Detect which cell encompasses the target text, then output its [X, Y] center coordinate. 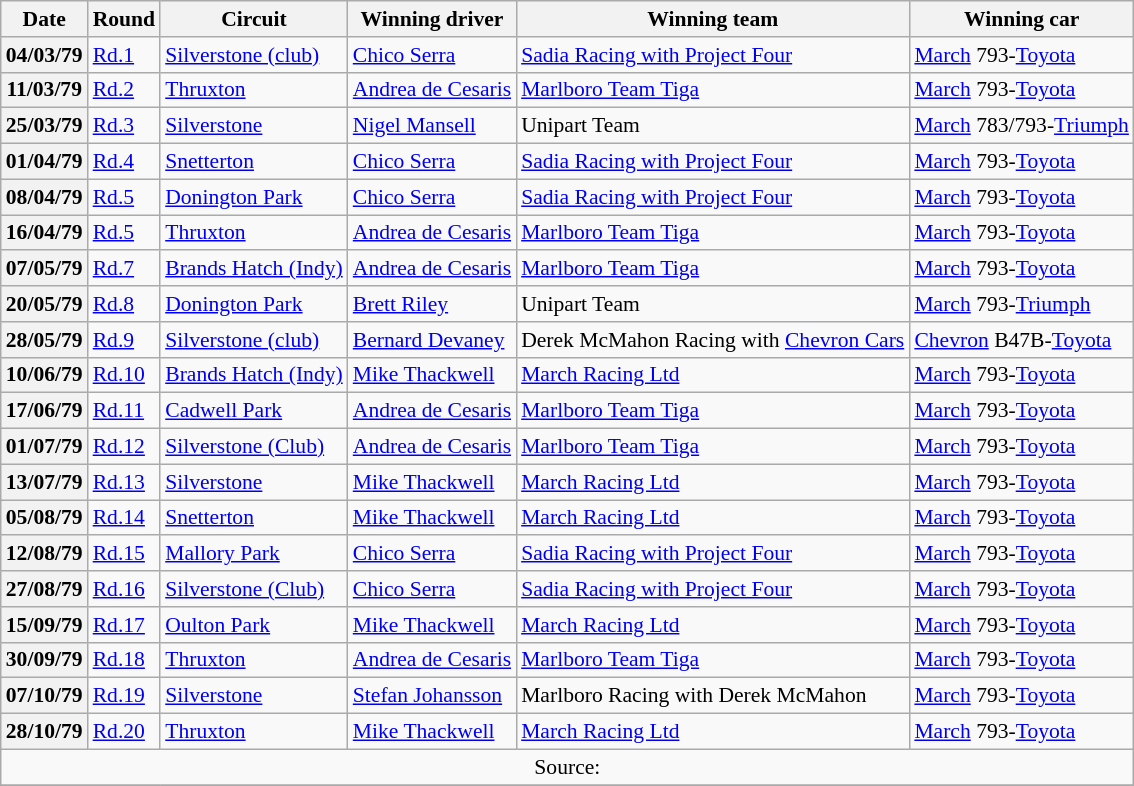
March 793-Triumph [1022, 304]
Brett Riley [432, 304]
Winning team [712, 19]
Winning car [1022, 19]
Rd.13 [124, 482]
Oulton Park [254, 625]
Rd.19 [124, 696]
Rd.8 [124, 304]
13/07/79 [44, 482]
Rd.3 [124, 126]
07/05/79 [44, 269]
Date [44, 19]
Rd.20 [124, 732]
01/07/79 [44, 447]
Winning driver [432, 19]
15/09/79 [44, 625]
27/08/79 [44, 589]
Nigel Mansell [432, 126]
Rd.14 [124, 518]
Cadwell Park [254, 411]
17/06/79 [44, 411]
20/05/79 [44, 304]
28/10/79 [44, 732]
Circuit [254, 19]
Rd.12 [124, 447]
25/03/79 [44, 126]
Derek McMahon Racing with Chevron Cars [712, 340]
30/09/79 [44, 660]
Rd.10 [124, 375]
01/04/79 [44, 162]
Rd.1 [124, 55]
Bernard Devaney [432, 340]
Rd.11 [124, 411]
28/05/79 [44, 340]
Rd.16 [124, 589]
Mallory Park [254, 554]
Rd.7 [124, 269]
Source: [568, 767]
05/08/79 [44, 518]
11/03/79 [44, 90]
Rd.17 [124, 625]
04/03/79 [44, 55]
16/04/79 [44, 233]
Stefan Johansson [432, 696]
Round [124, 19]
March 783/793-Triumph [1022, 126]
Chevron B47B-Toyota [1022, 340]
Marlboro Racing with Derek McMahon [712, 696]
Rd.4 [124, 162]
10/06/79 [44, 375]
Rd.2 [124, 90]
Rd.15 [124, 554]
12/08/79 [44, 554]
Rd.18 [124, 660]
Rd.9 [124, 340]
08/04/79 [44, 197]
07/10/79 [44, 696]
